Output the (X, Y) coordinate of the center of the cell containing the given text.  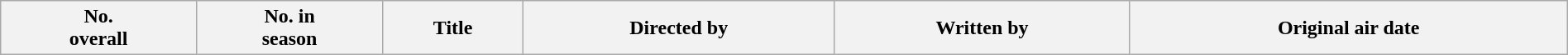
No. inseason (289, 28)
Original air date (1348, 28)
Written by (982, 28)
Title (453, 28)
Directed by (678, 28)
No.overall (99, 28)
